Detect which cell encompasses the target text, then output its [x, y] center coordinate. 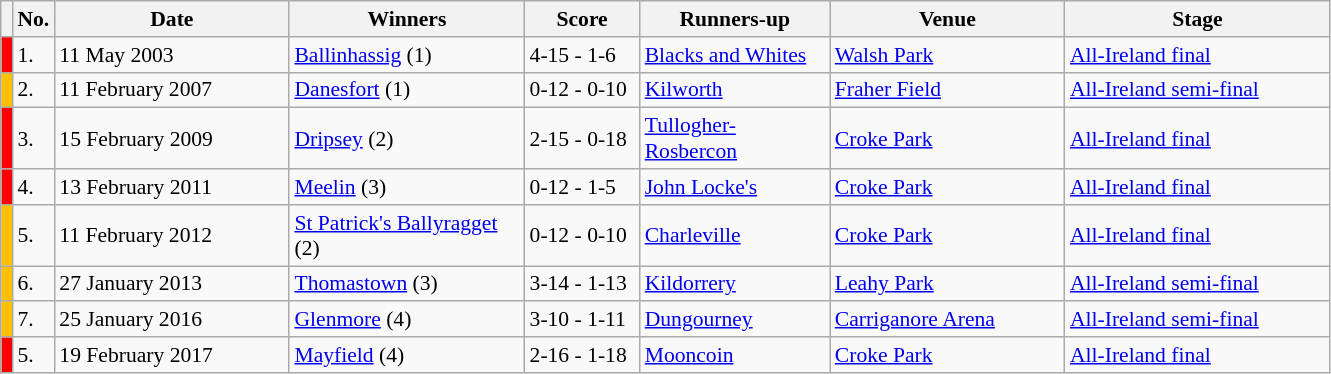
7. [33, 320]
Score [582, 19]
Tullogher-Rosbercon [735, 138]
3-14 - 1-13 [582, 284]
Dripsey (2) [406, 138]
Mayfield (4) [406, 355]
Charleville [735, 236]
Ballinhassig (1) [406, 55]
Venue [948, 19]
4. [33, 187]
Fraher Field [948, 90]
Blacks and Whites [735, 55]
13 February 2011 [172, 187]
1. [33, 55]
Runners-up [735, 19]
11 February 2007 [172, 90]
6. [33, 284]
4-15 - 1-6 [582, 55]
Dungourney [735, 320]
Mooncoin [735, 355]
Glenmore (4) [406, 320]
St Patrick's Ballyragget (2) [406, 236]
2-16 - 1-18 [582, 355]
25 January 2016 [172, 320]
Kilworth [735, 90]
Date [172, 19]
2-15 - 0-18 [582, 138]
3-10 - 1-11 [582, 320]
27 January 2013 [172, 284]
Kildorrery [735, 284]
0-12 - 1-5 [582, 187]
No. [33, 19]
Leahy Park [948, 284]
11 May 2003 [172, 55]
Danesfort (1) [406, 90]
11 February 2012 [172, 236]
Meelin (3) [406, 187]
3. [33, 138]
19 February 2017 [172, 355]
2. [33, 90]
John Locke's [735, 187]
Thomastown (3) [406, 284]
Carriganore Arena [948, 320]
Walsh Park [948, 55]
Stage [1198, 19]
15 February 2009 [172, 138]
Winners [406, 19]
